Pinpoint the cell where the given text exists, returning its (x, y) midpoint coordinate. 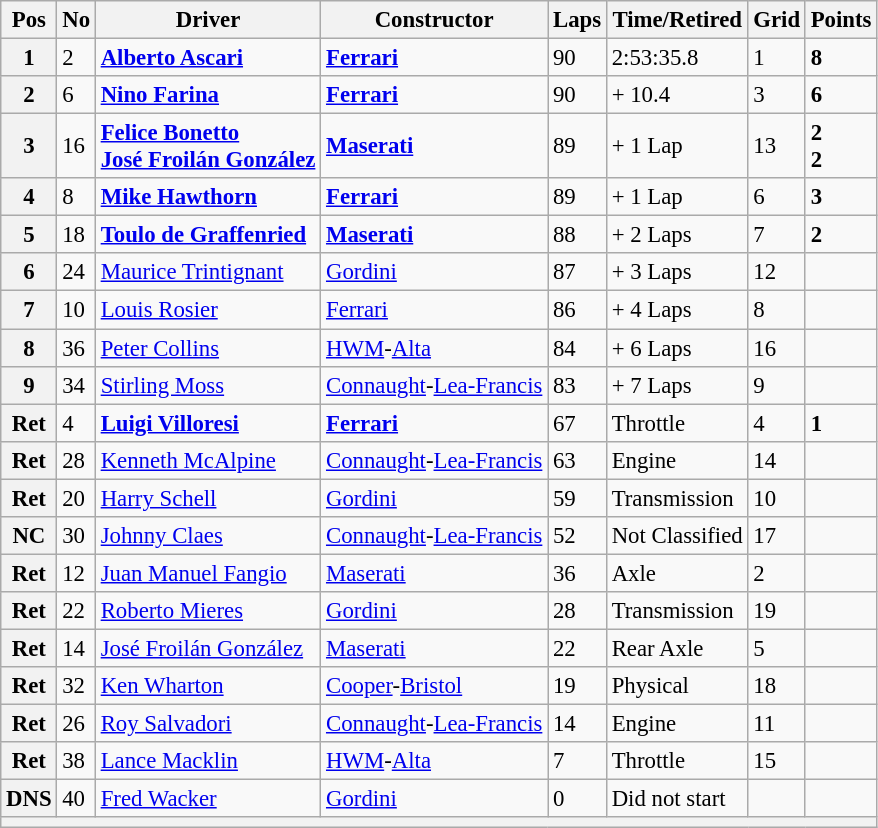
Grid (776, 20)
84 (578, 348)
+ 7 Laps (677, 385)
87 (578, 273)
38 (76, 761)
NC (29, 536)
Kenneth McAlpine (208, 460)
34 (76, 385)
José Froilán González (208, 648)
Alberto Ascari (208, 58)
52 (578, 536)
Mike Hawthorn (208, 197)
Driver (208, 20)
63 (578, 460)
Roy Salvadori (208, 724)
83 (578, 385)
+ 3 Laps (677, 273)
15 (776, 761)
Maurice Trintignant (208, 273)
88 (578, 235)
Did not start (677, 799)
+ 10.4 (677, 95)
Physical (677, 686)
0 (578, 799)
13 (776, 146)
Toulo de Graffenried (208, 235)
2:53:35.8 (677, 58)
Axle (677, 573)
Rear Axle (677, 648)
+ 2 Laps (677, 235)
20 (76, 498)
30 (76, 536)
Cooper-Bristol (434, 686)
Harry Schell (208, 498)
+ 6 Laps (677, 348)
Juan Manuel Fangio (208, 573)
Luigi Villoresi (208, 423)
Louis Rosier (208, 310)
26 (76, 724)
Nino Farina (208, 95)
DNS (29, 799)
Felice Bonetto José Froilán González (208, 146)
Laps (578, 20)
Constructor (434, 20)
67 (578, 423)
40 (76, 799)
11 (776, 724)
17 (776, 536)
Roberto Mieres (208, 611)
Pos (29, 20)
Fred Wacker (208, 799)
Time/Retired (677, 20)
Johnny Claes (208, 536)
32 (76, 686)
86 (578, 310)
Not Classified (677, 536)
Lance Macklin (208, 761)
Points (840, 20)
Stirling Moss (208, 385)
Peter Collins (208, 348)
+ 4 Laps (677, 310)
No (76, 20)
59 (578, 498)
24 (76, 273)
Ken Wharton (208, 686)
